Return (X, Y) of the center of cell containing provided text 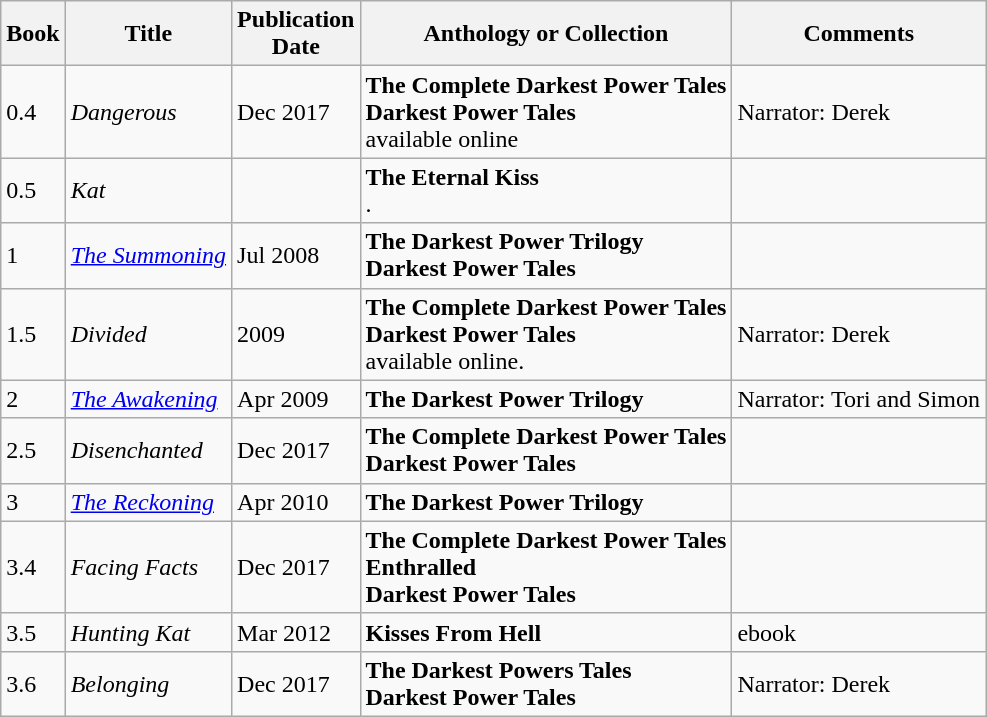
The Darkest Powers TalesDarkest Power Tales (546, 684)
Belonging (148, 684)
The Complete Darkest Power TalesEnthralledDarkest Power Tales (546, 567)
2.5 (33, 450)
Apr 2009 (296, 399)
Title (148, 34)
0.4 (33, 112)
The Eternal Kiss . (546, 190)
The Darkest Power TrilogyDarkest Power Tales (546, 256)
Disenchanted (148, 450)
Kat (148, 190)
3.6 (33, 684)
The Complete Darkest Power TalesDarkest Power Tales (546, 450)
Divided (148, 334)
The Complete Darkest Power TalesDarkest Power Talesavailable online (546, 112)
Comments (859, 34)
Apr 2010 (296, 502)
The Awakening (148, 399)
2009 (296, 334)
Mar 2012 (296, 632)
Dangerous (148, 112)
3.4 (33, 567)
Kisses From Hell (546, 632)
The Complete Darkest Power TalesDarkest Power Talesavailable online. (546, 334)
1 (33, 256)
0.5 (33, 190)
Facing Facts (148, 567)
Anthology or Collection (546, 34)
ebook (859, 632)
Narrator: Tori and Simon (859, 399)
2 (33, 399)
3.5 (33, 632)
PublicationDate (296, 34)
The Reckoning (148, 502)
Book (33, 34)
3 (33, 502)
Jul 2008 (296, 256)
The Summoning (148, 256)
1.5 (33, 334)
Hunting Kat (148, 632)
